Return (X, Y) of the center of cell containing provided text 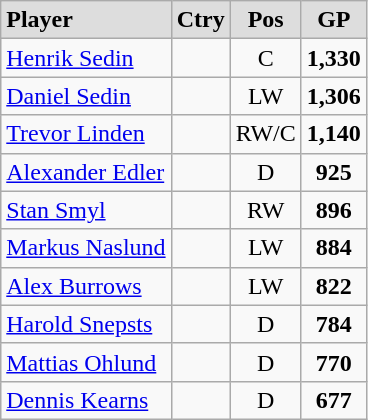
770 (334, 362)
Harold Snepsts (86, 324)
C (266, 58)
1,330 (334, 58)
Mattias Ohlund (86, 362)
Dennis Kearns (86, 400)
Henrik Sedin (86, 58)
822 (334, 286)
1,306 (334, 96)
Daniel Sedin (86, 96)
896 (334, 210)
Trevor Linden (86, 134)
Alexander Edler (86, 172)
677 (334, 400)
Player (86, 20)
1,140 (334, 134)
884 (334, 248)
Pos (266, 20)
RW/C (266, 134)
784 (334, 324)
Stan Smyl (86, 210)
Markus Naslund (86, 248)
GP (334, 20)
Alex Burrows (86, 286)
925 (334, 172)
Ctry (200, 20)
RW (266, 210)
